Capture the cell that displays the provided text and extract its [X, Y] central coordinate. 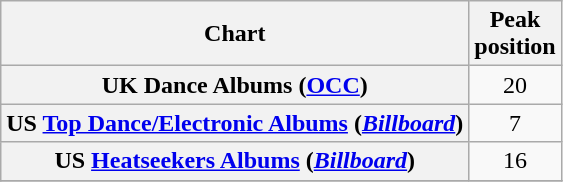
16 [515, 161]
UK Dance Albums (OCC) [235, 85]
Peakposition [515, 34]
US Heatseekers Albums (Billboard) [235, 161]
Chart [235, 34]
7 [515, 123]
US Top Dance/Electronic Albums (Billboard) [235, 123]
20 [515, 85]
